Extract the (X, Y) coordinate from the center of the cell holding the provided text.  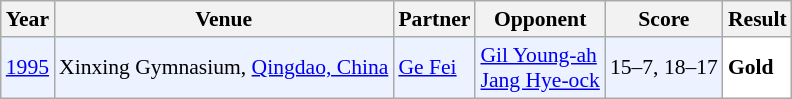
Ge Fei (434, 68)
Gold (758, 68)
Opponent (540, 19)
Result (758, 19)
Year (28, 19)
1995 (28, 68)
Score (664, 19)
Partner (434, 19)
Xinxing Gymnasium, Qingdao, China (224, 68)
Gil Young-ah Jang Hye-ock (540, 68)
15–7, 18–17 (664, 68)
Venue (224, 19)
